Detect which cell encompasses the target text, then output its (X, Y) center coordinate. 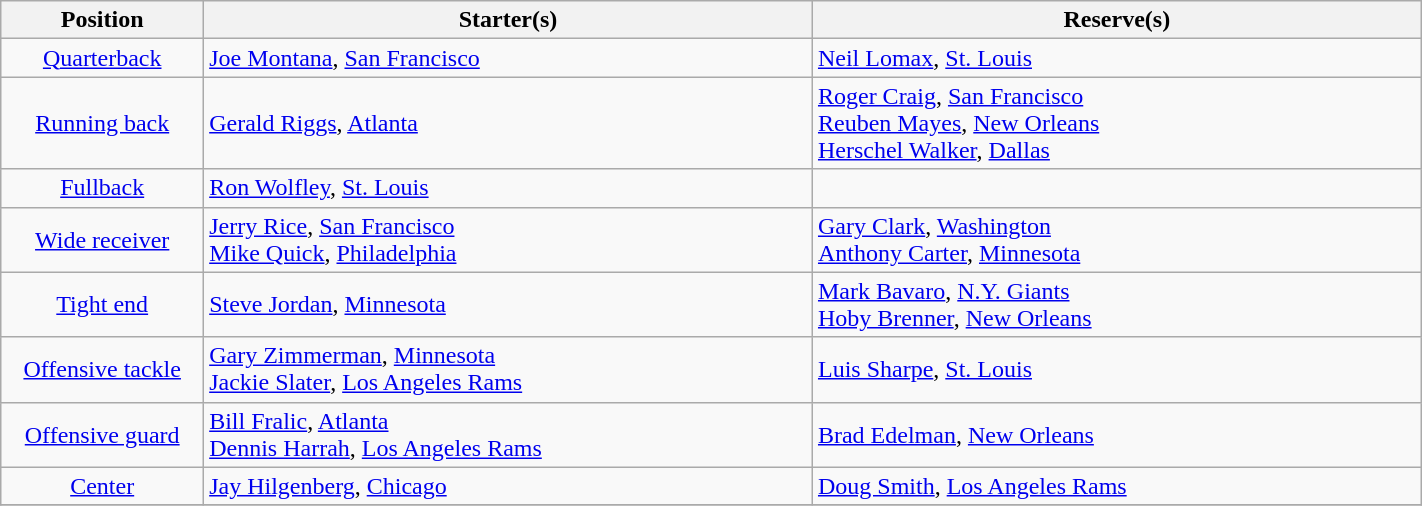
Roger Craig, San Francisco Reuben Mayes, New Orleans Herschel Walker, Dallas (1116, 123)
Starter(s) (508, 20)
Doug Smith, Los Angeles Rams (1116, 486)
Fullback (102, 188)
Ron Wolfley, St. Louis (508, 188)
Wide receiver (102, 240)
Gerald Riggs, Atlanta (508, 123)
Gary Clark, Washington Anthony Carter, Minnesota (1116, 240)
Bill Fralic, Atlanta Dennis Harrah, Los Angeles Rams (508, 434)
Jerry Rice, San Francisco Mike Quick, Philadelphia (508, 240)
Neil Lomax, St. Louis (1116, 58)
Steve Jordan, Minnesota (508, 304)
Quarterback (102, 58)
Center (102, 486)
Gary Zimmerman, Minnesota Jackie Slater, Los Angeles Rams (508, 370)
Brad Edelman, New Orleans (1116, 434)
Tight end (102, 304)
Running back (102, 123)
Offensive tackle (102, 370)
Offensive guard (102, 434)
Jay Hilgenberg, Chicago (508, 486)
Reserve(s) (1116, 20)
Mark Bavaro, N.Y. Giants Hoby Brenner, New Orleans (1116, 304)
Position (102, 20)
Luis Sharpe, St. Louis (1116, 370)
Joe Montana, San Francisco (508, 58)
